Pinpoint the cell where the given text exists, returning its (x, y) midpoint coordinate. 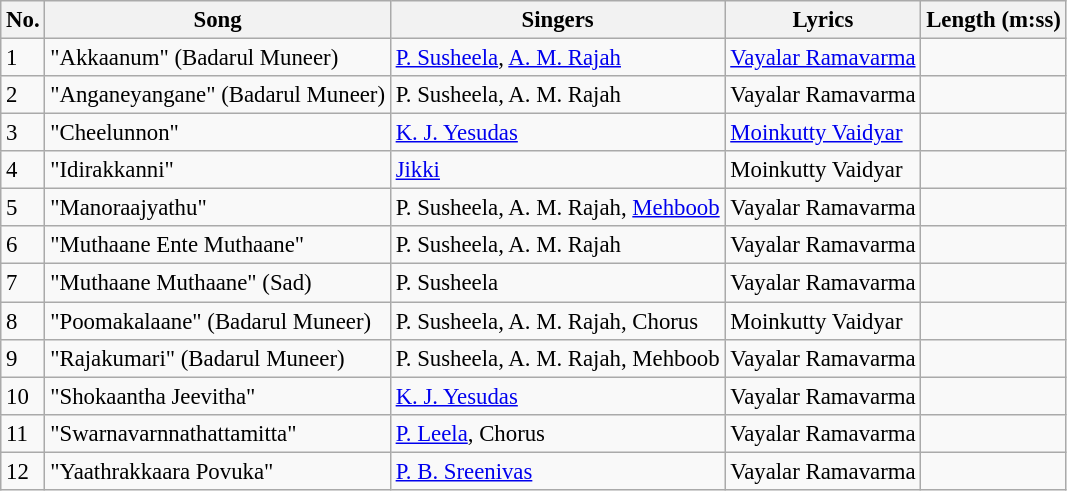
"Yaathrakkaara Povuka" (218, 471)
5 (23, 208)
"Cheelunnon" (218, 133)
3 (23, 133)
"Anganeyangane" (Badarul Muneer) (218, 95)
P. Leela, Chorus (558, 433)
P. Susheela, A. M. Rajah, Chorus (558, 321)
"Manoraajyathu" (218, 208)
12 (23, 471)
9 (23, 358)
4 (23, 170)
"Muthaane Muthaane" (Sad) (218, 283)
"Shokaantha Jeevitha" (218, 396)
Song (218, 20)
6 (23, 245)
Lyrics (823, 20)
11 (23, 433)
No. (23, 20)
P. B. Sreenivas (558, 471)
10 (23, 396)
"Muthaane Ente Muthaane" (218, 245)
P. Susheela (558, 283)
Length (m:ss) (994, 20)
"Akkaanum" (Badarul Muneer) (218, 58)
8 (23, 321)
"Rajakumari" (Badarul Muneer) (218, 358)
"Idirakkanni" (218, 170)
"Swarnavarnnathattamitta" (218, 433)
2 (23, 95)
1 (23, 58)
"Poomakalaane" (Badarul Muneer) (218, 321)
Singers (558, 20)
Jikki (558, 170)
7 (23, 283)
